Search for the cell housing the specified text and yield its (X, Y) center coordinate. 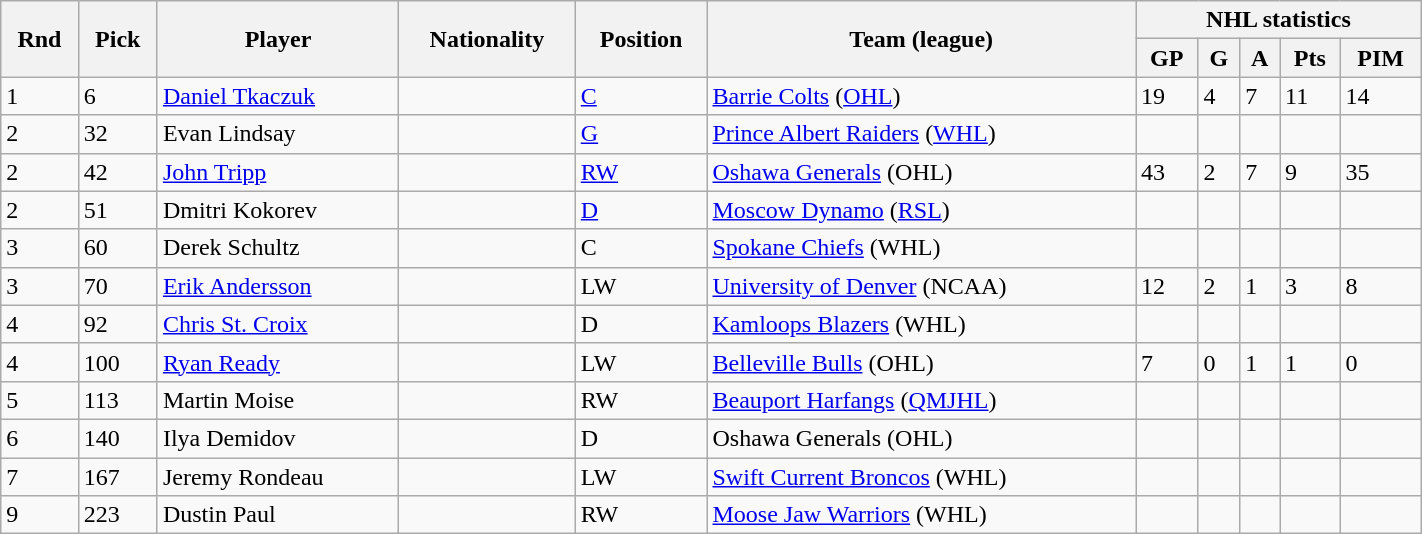
Ryan Ready (278, 362)
Spokane Chiefs (WHL) (922, 248)
35 (1380, 172)
Erik Andersson (278, 286)
Jeremy Rondeau (278, 477)
43 (1167, 172)
11 (1310, 96)
Rnd (40, 39)
113 (118, 400)
167 (118, 477)
John Tripp (278, 172)
Martin Moise (278, 400)
Player (278, 39)
70 (118, 286)
Prince Albert Raiders (WHL) (922, 134)
Barrie Colts (OHL) (922, 96)
140 (118, 438)
Evan Lindsay (278, 134)
51 (118, 210)
Team (league) (922, 39)
Pick (118, 39)
Daniel Tkaczuk (278, 96)
Derek Schultz (278, 248)
32 (118, 134)
GP (1167, 58)
42 (118, 172)
5 (40, 400)
Pts (1310, 58)
Nationality (488, 39)
Moscow Dynamo (RSL) (922, 210)
Beauport Harfangs (QMJHL) (922, 400)
100 (118, 362)
223 (118, 515)
Chris St. Croix (278, 324)
PIM (1380, 58)
Belleville Bulls (OHL) (922, 362)
Position (641, 39)
Ilya Demidov (278, 438)
A (1260, 58)
Dmitri Kokorev (278, 210)
NHL statistics (1279, 20)
19 (1167, 96)
University of Denver (NCAA) (922, 286)
92 (118, 324)
Swift Current Broncos (WHL) (922, 477)
14 (1380, 96)
8 (1380, 286)
Dustin Paul (278, 515)
12 (1167, 286)
Kamloops Blazers (WHL) (922, 324)
60 (118, 248)
Moose Jaw Warriors (WHL) (922, 515)
